Return (X, Y) of the center of cell containing provided text 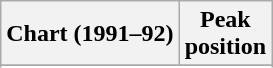
Peakposition (225, 34)
Chart (1991–92) (90, 34)
